Output the (x, y) coordinate of the center of the cell containing the given text.  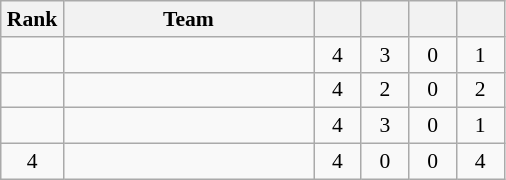
Rank (32, 19)
Team (188, 19)
